Output the (X, Y) coordinate of the center of the cell containing the given text.  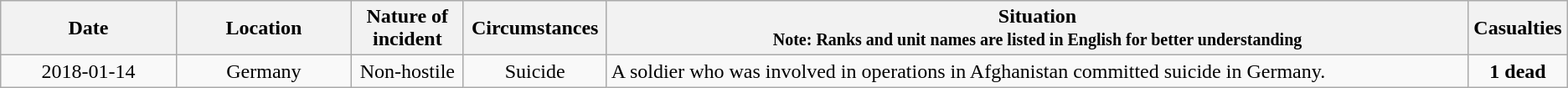
Location (263, 28)
Circumstances (534, 28)
Date (89, 28)
Germany (263, 71)
Casualties (1518, 28)
Suicide (534, 71)
Nature of incident (407, 28)
1 dead (1518, 71)
Non-hostile (407, 71)
A soldier who was involved in operations in Afghanistan committed suicide in Germany. (1037, 71)
SituationNote: Ranks and unit names are listed in English for better understanding (1037, 28)
2018-01-14 (89, 71)
